Output the [X, Y] coordinate of the center of the cell containing the given text.  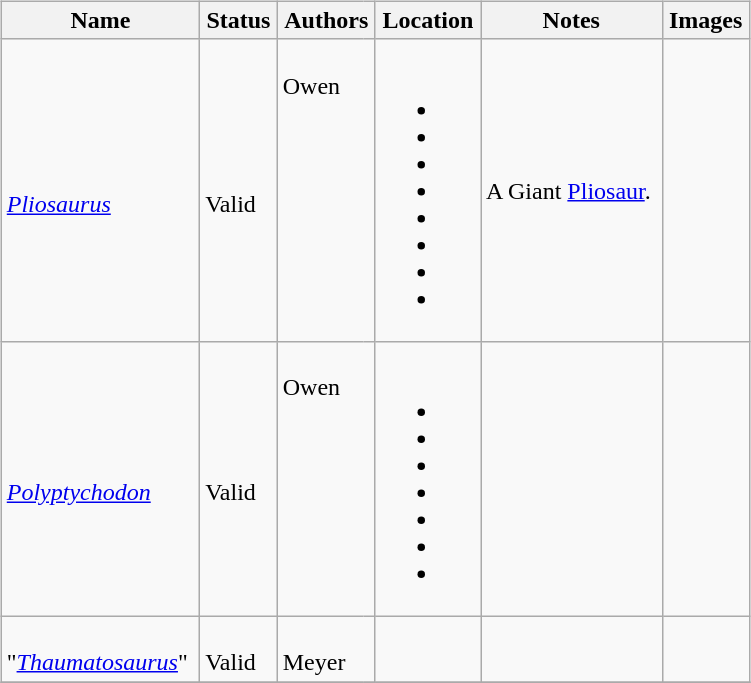
"Thaumatosaurus" [100, 648]
Polyptychodon [100, 478]
Location [428, 20]
Meyer [320, 648]
Status [239, 20]
Pliosaurus [100, 190]
Authors [326, 20]
Images [706, 20]
Name [100, 20]
Notes [571, 20]
A Giant Pliosaur. [571, 190]
